Pinpoint the cell where the given text exists, returning its [x, y] midpoint coordinate. 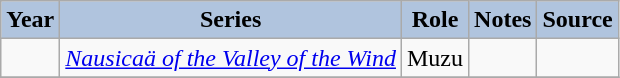
Role [434, 20]
Source [578, 20]
Notes [503, 20]
Year [30, 20]
Muzu [434, 58]
Nausicaä of the Valley of the Wind [231, 58]
Series [231, 20]
